From the cell containing the given text, extract its center point as [x, y] coordinate. 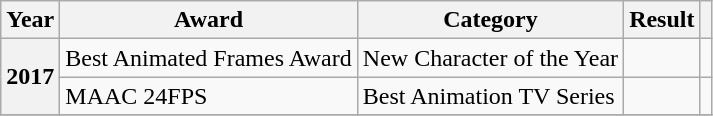
New Character of the Year [490, 58]
MAAC 24FPS [208, 96]
Best Animated Frames Award [208, 58]
2017 [30, 77]
Best Animation TV Series [490, 96]
Result [662, 20]
Award [208, 20]
Year [30, 20]
Category [490, 20]
